Identify which cell holds the provided text, then report its (X, Y) central coordinate. 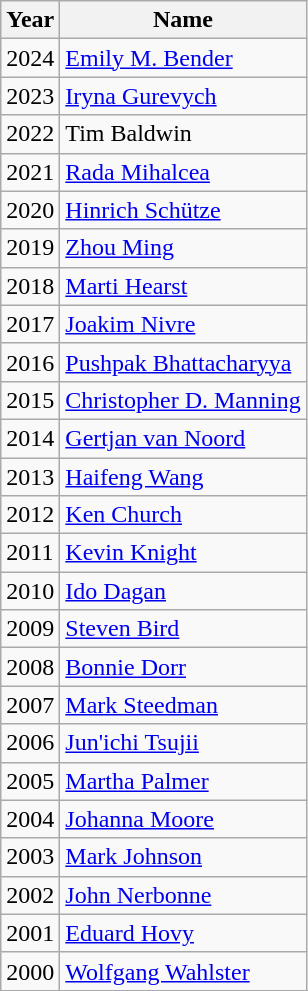
2019 (30, 248)
2009 (30, 629)
2020 (30, 210)
Tim Baldwin (183, 134)
Haifeng Wang (183, 477)
2007 (30, 705)
2012 (30, 515)
Mark Steedman (183, 705)
2002 (30, 895)
Martha Palmer (183, 781)
Wolfgang Wahlster (183, 971)
Johanna Moore (183, 819)
2013 (30, 477)
Ken Church (183, 515)
2000 (30, 971)
Hinrich Schütze (183, 210)
Emily M. Bender (183, 58)
2006 (30, 743)
Iryna Gurevych (183, 96)
2018 (30, 286)
Rada Mihalcea (183, 172)
2015 (30, 400)
Marti Hearst (183, 286)
Jun'ichi Tsujii (183, 743)
Joakim Nivre (183, 324)
Christopher D. Manning (183, 400)
2001 (30, 933)
2023 (30, 96)
2016 (30, 362)
2017 (30, 324)
Zhou Ming (183, 248)
2004 (30, 819)
Kevin Knight (183, 553)
2003 (30, 857)
2024 (30, 58)
Eduard Hovy (183, 933)
2010 (30, 591)
2008 (30, 667)
Year (30, 20)
2005 (30, 781)
2022 (30, 134)
2011 (30, 553)
2014 (30, 438)
Bonnie Dorr (183, 667)
2021 (30, 172)
Pushpak Bhattacharyya (183, 362)
Ido Dagan (183, 591)
John Nerbonne (183, 895)
Gertjan van Noord (183, 438)
Steven Bird (183, 629)
Name (183, 20)
Mark Johnson (183, 857)
